Pinpoint the cell where the given text exists, returning its [X, Y] midpoint coordinate. 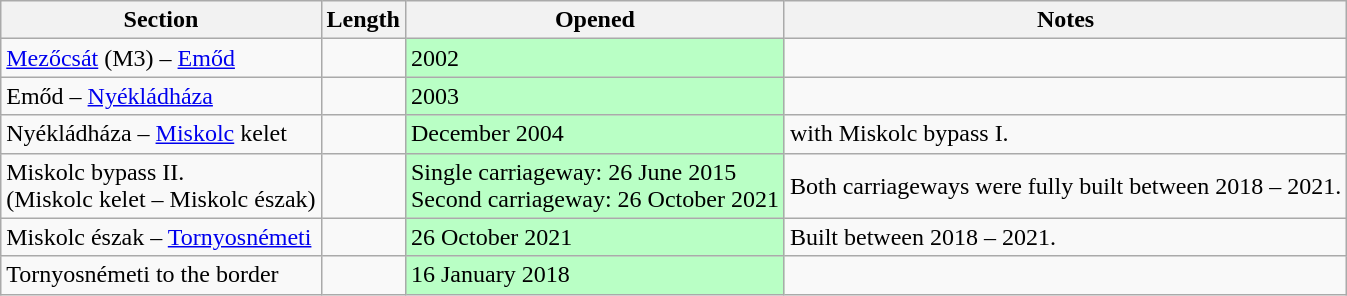
16 January 2018 [594, 275]
Length [363, 20]
with Miskolc bypass I. [1065, 134]
Mezőcsát (M3) – Emőd [161, 58]
Nyékládháza – Miskolc kelet [161, 134]
Miskolc észak – Tornyosnémeti [161, 237]
Both carriageways were fully built between 2018 – 2021. [1065, 186]
2003 [594, 96]
December 2004 [594, 134]
Miskolc bypass II.(Miskolc kelet – Miskolc észak) [161, 186]
Section [161, 20]
2002 [594, 58]
26 October 2021 [594, 237]
Opened [594, 20]
Built between 2018 – 2021. [1065, 237]
Notes [1065, 20]
Tornyosnémeti to the border [161, 275]
Emőd – Nyékládháza [161, 96]
Single carriageway: 26 June 2015Second carriageway: 26 October 2021 [594, 186]
